Provide the (x, y) coordinate of the cell's center where the given text is located.  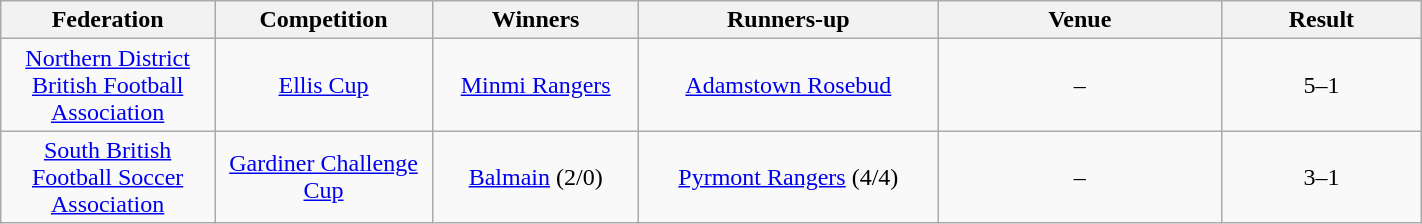
Runners-up (788, 20)
Minmi Rangers (536, 85)
Balmain (2/0) (536, 177)
3–1 (1322, 177)
Pyrmont Rangers (4/4) (788, 177)
South British Football Soccer Association (108, 177)
Venue (1080, 20)
Northern District British Football Association (108, 85)
Competition (323, 20)
5–1 (1322, 85)
Ellis Cup (323, 85)
Adamstown Rosebud (788, 85)
Result (1322, 20)
Gardiner Challenge Cup (323, 177)
Winners (536, 20)
Federation (108, 20)
